From the cell containing the given text, extract its center point as (X, Y) coordinate. 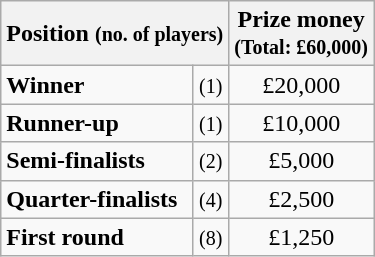
Runner-up (97, 123)
£1,250 (302, 237)
Winner (97, 85)
Semi-finalists (97, 161)
£2,500 (302, 199)
£20,000 (302, 85)
Position (no. of players) (115, 34)
£5,000 (302, 161)
Prize money(Total: £60,000) (302, 34)
First round (97, 237)
£10,000 (302, 123)
(4) (211, 199)
(8) (211, 237)
(2) (211, 161)
Quarter-finalists (97, 199)
